Locate the cell with the specified text and output its [x, y] center coordinate. 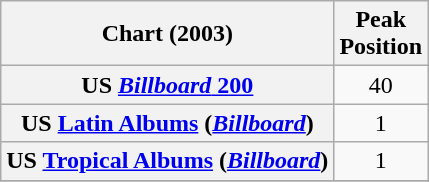
40 [381, 85]
US Latin Albums (Billboard) [168, 123]
US Tropical Albums (Billboard) [168, 161]
Peak Position [381, 34]
Chart (2003) [168, 34]
US Billboard 200 [168, 85]
